Capture the cell that displays the provided text and extract its [x, y] central coordinate. 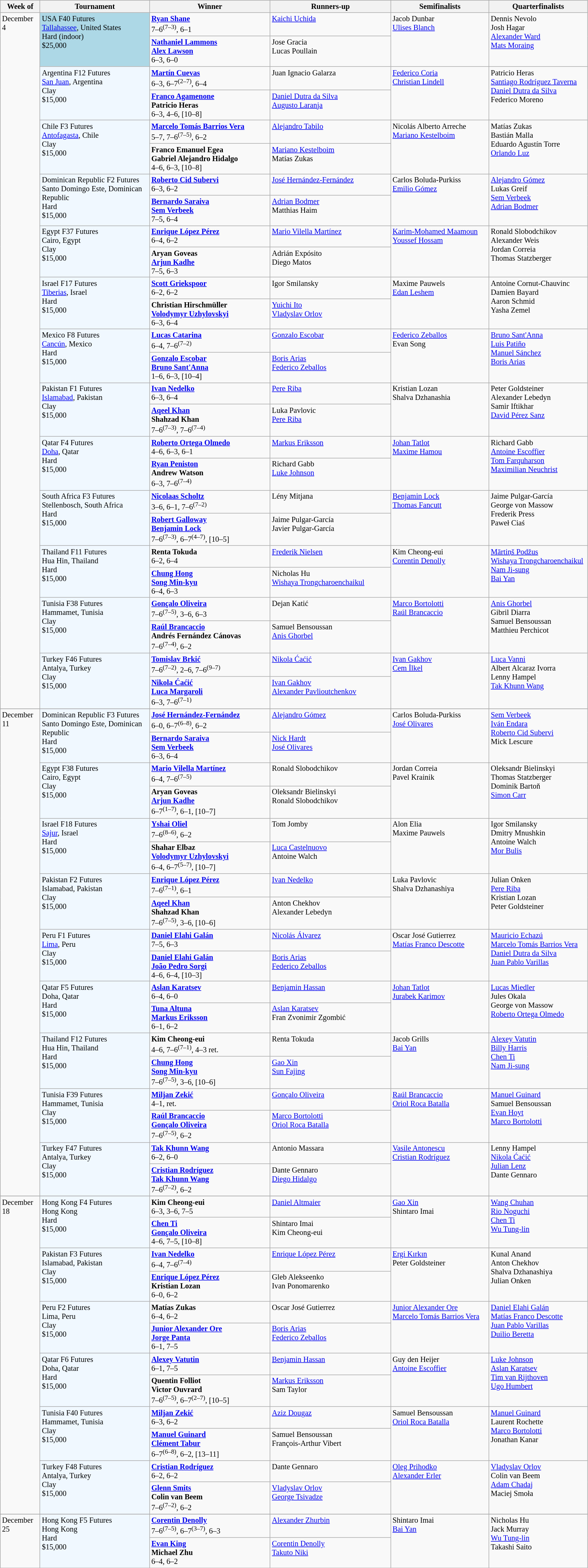
Bernardo Saraiva Sem Verbeek 6–3, 6–4 [210, 747]
Junior Alexander Ore Jorge Panta 6–1, 7–5 [210, 1338]
Tom Jomby [331, 829]
Daniel Elahi Galán João Pedro Sorgi 4–6, 6–4, [10–3] [210, 966]
Egypt F37 FuturesCairo, Egypt Clay $15,000 [95, 251]
Luca Castelnuovo Antoine Walch [331, 858]
Mexico F8 FuturesCancún, Mexico Hard $15,000 [95, 356]
Turkey F47 FuturesAntalya, Turkey Clay $15,000 [95, 1169]
Runners-up [331, 6]
Adrian Bodmer Matthias Haim [331, 210]
Samuel Bensoussan Anis Ghorbel [331, 637]
Alejandro Gómez [331, 720]
Antoine Cornut-Chauvinc Damien Bayard Aaron Schmid Yasha Zemel [539, 303]
Manuel Guinard Samuel Bensoussan Evan Hoyt Marco Bortolotti [539, 1115]
Igor Smilansky Dmitry Mnushkin Antoine Walch Mor Bulis [539, 846]
Daniel Dutra da Silva Augusto Laranja [331, 105]
Matías Zukas 6–4, 6–2 [210, 1312]
Tournament [95, 6]
Tunisia F38 FuturesHammamet, Tunisia Clay $15,000 [95, 625]
Oleksandr Bielinskyi Thomas Statzberger Dominik Bartoň Simon Carr [539, 790]
Jaime Pulgar-García Javier Pulgar-García [331, 529]
Yuichi Ito Vladyslav Orlov [331, 314]
USA F40 FuturesTallahassee, United States Hard (indoor) $25,000 [95, 39]
Jordan Correia Pavel Krainik [440, 790]
Tunisia F40 FuturesHammamet, Tunisia Clay $15,000 [95, 1434]
Gonçalo Oliveira [331, 1099]
Ivan Gakhov Alexander Pavlioutchenkov [331, 693]
Wang Chuhan Rio Noguchi Chen Ti Wu Tung-lin [539, 1222]
Alexey Vatutin 6–1, 7–5 [210, 1364]
Juan Ignacio Galarza [331, 78]
Peru F1 FuturesLima, Peru Clay $15,000 [95, 955]
Evan King Michael Zhu 6–4, 6–2 [210, 1553]
Lény Mitjana [331, 502]
Mario Vilella Martínez 6–4, 7–6(7–5) [210, 774]
Glenn Smits Colin van Beem 7–6(7–2), 6–2 [210, 1498]
Gonçalo Oliveira 7–6(7–5), 3–6, 6–3 [210, 609]
Miljan Zekić 6–3, 6–2 [210, 1418]
Markus Eriksson [331, 447]
Tomislav Brkić 7–6(7–2), 2–6, 7–6(9–7) [210, 665]
Quentin Folliot Victor Ouvrard 7–6(7–5), 6–7(2–7), [10–5] [210, 1391]
Winner [210, 6]
Kristian Lozan Shalva Dzhanashia [440, 409]
Mārtiņš Podžus Wishaya Trongcharoenchaikul Nam Ji-sung Bai Yan [539, 572]
Alejandro Gómez Lukas Greif Sem Verbeek Adrian Bodmer [539, 200]
Tak Khunn Wang 6–2, 6–0 [210, 1153]
Qatar F5 FuturesDoha, Qatar Hard $15,000 [95, 1007]
Aslan Karatsev Fran Zvonimir Zgombić [331, 1018]
Roberto Ortega Olmedo 4–6, 6–3, 6–1 [210, 447]
Robert Galloway Benjamin Lock 7–6(7–3), 6–7(4–7), [10–5] [210, 529]
Aqeel Khan Shahzad Khan 7–6(7–3), 7–6(7–4) [210, 420]
Oleksandr Bielinskyi Ronald Slobodchikov [331, 802]
Daniel Altmaier [331, 1207]
Alexey Vatutin Billy Harris Chen Ti Nam Ji-sung [539, 1061]
Dominican Republic F2 FuturesSanto Domingo Este, Dominican Republic Hard $15,000 [95, 200]
Frederik Nielsen [331, 557]
Israel F18 FuturesSajur, Israel Hard $15,000 [95, 846]
Nicholas Hu Jack Murray Wu Tung-lin Takashi Saito [539, 1541]
Ryan Shane 7–6(7–3), 6–1 [210, 25]
Pere Riba [331, 393]
Pakistan F1 FuturesIslamabad, Pakistan Clay $15,000 [95, 409]
Shintaro Imai Bai Yan [440, 1541]
Oscar José Gutierrez [331, 1312]
Aryan Goveas Arjun Kadhe 7–5, 6–3 [210, 262]
Raúl Brancaccio Gonçalo Oliveira 7–6(7–5), 6–2 [210, 1126]
Carlos Boluda-Purkiss José Olivares [440, 736]
Nicolás Álvarez [331, 940]
Miljan Zekić 4–1, ret. [210, 1099]
Alon Elia Maxime Pauwels [440, 846]
Jacob Grills Bai Yan [440, 1061]
December 11 [20, 952]
Nikola Ćaćić Luca Margaroli 6–3, 7–6(7–1) [210, 693]
Nikola Ćaćić [331, 665]
Ivan Nedelko [331, 885]
Renta Tokuda [331, 1045]
Anis Ghorbel Gibril Diarra Samuel Bensoussan Matthieu Perchicot [539, 625]
Jose Gracia Lucas Poullain [331, 51]
Qatar F6 FuturesDoha, Qatar Hard $15,000 [95, 1380]
Antonio Massara [331, 1153]
Dante Gennaro [331, 1471]
Chen Ti Gonçalo Oliveira 4–6, 7–5, [10–8] [210, 1232]
Cristian Rodríguez 6–2, 6–2 [210, 1471]
Peter Goldsteiner Alexander Lebedyn Samir Iftikhar David Pérez Sanz [539, 409]
Daniel Elahi Galán Matías Franco Descotte Juan Pablo Varillas Duilio Beretta [539, 1327]
Kaichi Uchida [331, 25]
Ergi Kırkın Peter Goldsteiner [440, 1274]
Chung Hong Song Min-kyu 6–4, 6–3 [210, 582]
Maxime Pauwels Edan Leshem [440, 303]
Ronald Slobodchikov [331, 774]
Markus Eriksson Sam Taylor [331, 1391]
Federico Zeballos Evan Song [440, 356]
Oleg Prihodko Alexander Erler [440, 1487]
Luca Vanni Albert Alcaraz Ivorra Lenny Hampel Tak Khunn Wang [539, 681]
José Hernández-Fernández [331, 185]
Mario Vilella Martínez [331, 236]
Bruno Sant'Anna Luis Patiño Manuel Sánchez Boris Arias [539, 356]
Shahar Elbaz Volodymyr Uzhylovskyi 6–4, 6–7(5–7), [10–7] [210, 858]
Week of [20, 6]
Scott Griekspoor 6–2, 6–2 [210, 288]
José Hernández-Fernández 6–0, 6–7(6–8), 6–2 [210, 720]
Junior Alexander Ore Marcelo Tomás Barrios Vera [440, 1327]
Samuel Bensoussan François-Arthur Vibert [331, 1444]
Vladyslav Orlov Colin van Beem Adam Chadaj Maciej Smoła [539, 1487]
Carlos Boluda-Purkiss Emilio Gómez [440, 200]
Johan Tatlot Jurabek Karimov [440, 1007]
Aslan Karatsev 6–4, 6–0 [210, 992]
Gao Xin Sun Fajing [331, 1072]
Gao Xin Shintaro Imai [440, 1222]
Jacob Dunbar Ulises Blanch [440, 39]
Benjamin Lock Thomas Fancutt [440, 518]
Luka Pavlovic Shalva Dzhanashiya [440, 902]
Enrique López Pérez Kristian Lozan 6–0, 6–2 [210, 1286]
December 4 [20, 361]
Pakistan F2 FuturesIslamabad, Pakistan Clay $15,000 [95, 902]
Ryan Peniston Andrew Watson 6–3, 7–6(7–4) [210, 474]
Thailand F11 FuturesHua Hin, Thailand Hard $15,000 [95, 572]
Raúl Brancaccio Andrés Fernández Cánovas 7–6(7–4), 6–2 [210, 637]
Julian Onken Pere Riba Kristian Lozan Peter Goldsteiner [539, 902]
Sem Verbeek Iván Endara Roberto Cid Subervi Mick Lescure [539, 736]
Mariano Kestelboim Matías Zukas [331, 159]
Turkey F48 FuturesAntalya, Turkey Clay $15,000 [95, 1487]
Franco Emanuel Egea Gabriel Alejandro Hidalgo 4–6, 6–3, [10–8] [210, 159]
Tuna Altuna Markus Eriksson 6–1, 6–2 [210, 1018]
Dominican Republic F3 FuturesSanto Domingo Este, Dominican Republic Hard $15,000 [95, 736]
Turkey F46 FuturesAntalya, Turkey Clay $15,000 [95, 681]
Vladyslav Orlov George Tsivadze [331, 1498]
Jaime Pulgar-García George von Massow Frederik Press Paweł Ciaś [539, 518]
Ivan Nedelko 6–4, 7–6(7–4) [210, 1259]
Egypt F38 FuturesCairo, Egypt Clay $15,000 [95, 790]
Richard Gabb Antoine Escoffier Tom Farquharson Maximilian Neuchrist [539, 463]
Vasile Antonescu Cristian Rodríguez [440, 1169]
Patricio Heras Santiago Rodríguez Taverna Daniel Dutra da Silva Federico Moreno [539, 94]
Nathaniel Lammons Alex Lawson 6–3, 6–0 [210, 51]
Gonzalo Escobar Bruno Sant'Anna 1–6, 6–3, [10–4] [210, 368]
Enrique López Pérez 7–6(7–1), 6–1 [210, 885]
Raúl Brancaccio Oriol Roca Batalla [440, 1115]
Tunisia F39 FuturesHammamet, Tunisia Clay $15,000 [95, 1115]
Oscar José Gutierrez Matías Franco Descotte [440, 955]
Argentina F12 FuturesSan Juan, Argentina Clay $15,000 [95, 94]
South Africa F3 FuturesStellenbosch, South Africa Hard $15,000 [95, 518]
Kim Cheong-eui Corentin Denolly [440, 572]
Semifinalists [440, 6]
Karim-Mohamed Maamoun Youssef Hossam [440, 251]
Israel F17 FuturesTiberias, Israel Hard $15,000 [95, 303]
Richard Gabb Luke Johnson [331, 474]
December 18 [20, 1355]
Christian Hirschmüller Volodymyr Uzhylovskyi 6–3, 6–4 [210, 314]
Chile F3 FuturesAntofagasta, Chile Clay $15,000 [95, 147]
Lucas Catarina 6–4, 7–6(7–2) [210, 341]
Gonzalo Escobar [331, 341]
Kim Cheong-eui 4–6, 7–6(7–1), 4–3 ret. [210, 1045]
Thailand F12 FuturesHua Hin, Thailand Hard $15,000 [95, 1061]
Marco Bortolotti Oriol Roca Batalla [331, 1126]
Aryan Goveas Arjun Kadhe 6–7(1–7), 6–1, [10–7] [210, 802]
Nicolás Alberto Arreche Mariano Kestelboim [440, 147]
Lenny Hampel Nikola Ćaćić Julian Lenz Dante Gennaro [539, 1169]
Franco Agamenone Patricio Heras 6–3, 4–6, [10–8] [210, 105]
Renta Tokuda 6–2, 6–4 [210, 557]
Bernardo Saraiva Sem Verbeek 7–5, 6–4 [210, 210]
Matías Zukas Bastián Malla Eduardo Agustín Torre Orlando Luz [539, 147]
Peru F2 FuturesLima, Peru Clay $15,000 [95, 1327]
Alexander Zhurbin [331, 1526]
Gleb Alekseenko Ivan Ponomarenko [331, 1286]
Kunal Anand Anton Chekhov Shalva Dzhanashiya Julian Onken [539, 1274]
Hong Kong F4 FuturesHong Kong Hard $15,000 [95, 1222]
Dejan Katić [331, 609]
Dante Gennaro Diego Hidalgo [331, 1180]
Daniel Elahi Galán 7–5, 6–3 [210, 940]
Pakistan F3 FuturesIslamabad, Pakistan Clay $15,000 [95, 1274]
Quarterfinalists [539, 6]
Federico Coria Christian Lindell [440, 94]
Samuel Bensoussan Oriol Roca Batalla [440, 1434]
Corentin Denolly 7–6(7–5), 6–7(3–7), 6–3 [210, 1526]
Nicholas Hu Wishaya Trongcharoenchaikul [331, 582]
Aziz Dougaz [331, 1418]
Lucas Miedler Jules Okala George von Massow Roberto Ortega Olmedo [539, 1007]
Manuel Guinard Laurent Rochette Marco Bortolotti Jonathan Kanar [539, 1434]
Igor Smilansky [331, 288]
Mauricio Echazú Marcelo Tomás Barrios Vera Daniel Dutra da Silva Juan Pablo Varillas [539, 955]
Adrián Expósito Diego Matos [331, 262]
December 25 [20, 1541]
Martín Cuevas 6–3, 6–7(2–7), 6–4 [210, 78]
Manuel Guinard Clément Tabur 6–7(6–8), 6–2, [13–11] [210, 1444]
Kim Cheong-eui 6–3, 3–6, 7–5 [210, 1207]
Luke Johnson Aslan Karatsev Tim van Rijthoven Ugo Humbert [539, 1380]
Nicolaas Scholtz 3–6, 6–1, 7–6(7–2) [210, 502]
Cristian Rodríguez Tak Khunn Wang 7–6(7–2), 6–2 [210, 1180]
Hong Kong F5 FuturesHong Kong Hard $15,000 [95, 1541]
Enrique López Pérez 6–4, 6–2 [210, 236]
Roberto Cid Subervi 6–3, 6–2 [210, 185]
Marcelo Tomás Barrios Vera 5–7, 7–6(7–5), 6–2 [210, 131]
Aqeel Khan Shahzad Khan 7–6(7–5), 3–6, [10–6] [210, 913]
Marco Bortolotti Raúl Brancaccio [440, 625]
Shintaro Imai Kim Cheong-eui [331, 1232]
Johan Tatlot Maxime Hamou [440, 463]
Guy den Heijer Antoine Escoffier [440, 1380]
Anton Chekhov Alexander Lebedyn [331, 913]
Ivan Gakhov Cem İlkel [440, 681]
Chung Hong Song Min-kyu 7–6(7–5), 3–6, [10–6] [210, 1072]
Luka Pavlovic Pere Riba [331, 420]
Qatar F4 FuturesDoha, Qatar Hard $15,000 [95, 463]
Yshai Oliel 7–6(8–6), 6–2 [210, 829]
Dennis Nevolo Josh Hagar Alexander Ward Mats Moraing [539, 39]
Alejandro Tabilo [331, 131]
Enrique López Pérez [331, 1259]
Ivan Nedelko 6–3, 6–4 [210, 393]
Corentin Denolly Takuto Niki [331, 1553]
Nick Hardt José Olivares [331, 747]
Ronald Slobodchikov Alexander Weis Jordan Correia Thomas Statzberger [539, 251]
